Capture the cell that displays the provided text and extract its (X, Y) central coordinate. 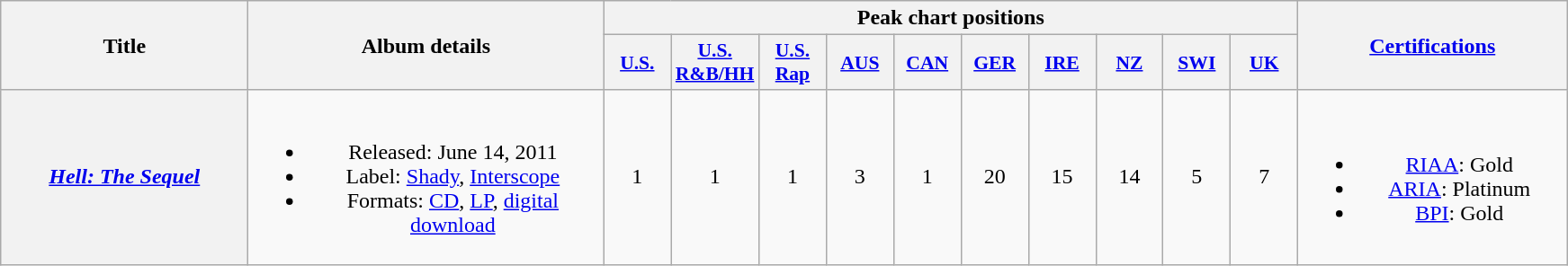
IRE (1062, 63)
Certifications (1432, 45)
5 (1196, 177)
RIAA: GoldARIA: PlatinumBPI: Gold (1432, 177)
20 (995, 177)
3 (860, 177)
UK (1265, 63)
Hell: The Sequel (124, 177)
15 (1062, 177)
Released: June 14, 2011Label: Shady, InterscopeFormats: CD, LP, digital download (426, 177)
7 (1265, 177)
U.S. (637, 63)
14 (1130, 177)
U.S. R&B/HH (715, 63)
CAN (927, 63)
GER (995, 63)
AUS (860, 63)
Album details (426, 45)
SWI (1196, 63)
NZ (1130, 63)
U.S. Rap (792, 63)
Peak chart positions (951, 18)
Title (124, 45)
